Find where the given text appears and provide that cell's center as (X, Y) coordinate. 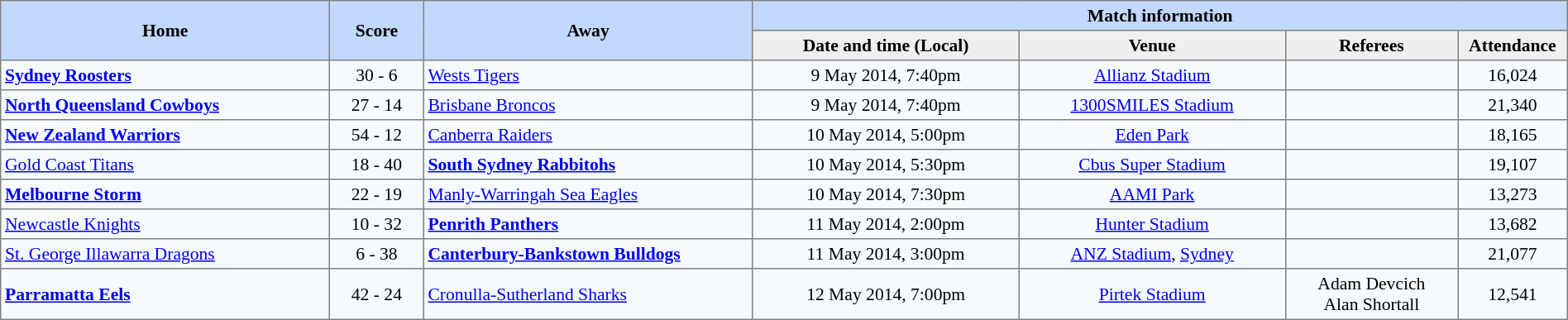
Pirtek Stadium (1152, 294)
Gold Coast Titans (165, 165)
Home (165, 31)
Hunter Stadium (1152, 224)
Melbourne Storm (165, 194)
Canterbury-Bankstown Bulldogs (588, 254)
South Sydney Rabbitohs (588, 165)
21,077 (1513, 254)
North Queensland Cowboys (165, 105)
30 - 6 (377, 75)
Penrith Panthers (588, 224)
42 - 24 (377, 294)
12,541 (1513, 294)
Eden Park (1152, 135)
Parramatta Eels (165, 294)
Allianz Stadium (1152, 75)
AAMI Park (1152, 194)
Referees (1371, 45)
18 - 40 (377, 165)
Canberra Raiders (588, 135)
Score (377, 31)
1300SMILES Stadium (1152, 105)
Sydney Roosters (165, 75)
Venue (1152, 45)
21,340 (1513, 105)
10 May 2014, 7:30pm (886, 194)
11 May 2014, 2:00pm (886, 224)
Date and time (Local) (886, 45)
10 May 2014, 5:00pm (886, 135)
Newcastle Knights (165, 224)
11 May 2014, 3:00pm (886, 254)
New Zealand Warriors (165, 135)
19,107 (1513, 165)
Wests Tigers (588, 75)
12 May 2014, 7:00pm (886, 294)
6 - 38 (377, 254)
13,273 (1513, 194)
Brisbane Broncos (588, 105)
Attendance (1513, 45)
Away (588, 31)
13,682 (1513, 224)
16,024 (1513, 75)
Match information (1159, 16)
St. George Illawarra Dragons (165, 254)
ANZ Stadium, Sydney (1152, 254)
Adam DevcichAlan Shortall (1371, 294)
54 - 12 (377, 135)
10 May 2014, 5:30pm (886, 165)
27 - 14 (377, 105)
Cronulla-Sutherland Sharks (588, 294)
22 - 19 (377, 194)
Manly-Warringah Sea Eagles (588, 194)
10 - 32 (377, 224)
18,165 (1513, 135)
Cbus Super Stadium (1152, 165)
